Provide the (x, y) coordinate of the cell's center where the given text is located.  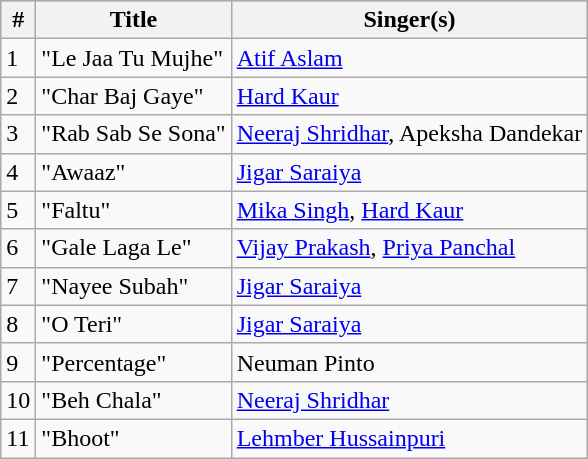
Title (134, 20)
6 (18, 248)
"Awaaz" (134, 172)
7 (18, 286)
Mika Singh, Hard Kaur (410, 210)
"Gale Laga Le" (134, 248)
2 (18, 96)
10 (18, 400)
"Le Jaa Tu Mujhe" (134, 58)
# (18, 20)
9 (18, 362)
4 (18, 172)
5 (18, 210)
8 (18, 324)
Lehmber Hussainpuri (410, 438)
Hard Kaur (410, 96)
"Beh Chala" (134, 400)
"Bhoot" (134, 438)
1 (18, 58)
Neuman Pinto (410, 362)
Singer(s) (410, 20)
Neeraj Shridhar (410, 400)
"Nayee Subah" (134, 286)
"O Teri" (134, 324)
"Faltu" (134, 210)
"Percentage" (134, 362)
"Char Baj Gaye" (134, 96)
3 (18, 134)
Atif Aslam (410, 58)
11 (18, 438)
"Rab Sab Se Sona" (134, 134)
Neeraj Shridhar, Apeksha Dandekar (410, 134)
Vijay Prakash, Priya Panchal (410, 248)
